Find where the given text appears and provide that cell's center as [x, y] coordinate. 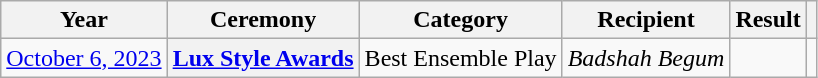
Recipient [646, 20]
Category [460, 20]
Result [768, 20]
Ceremony [263, 20]
Lux Style Awards [263, 58]
Year [84, 20]
Badshah Begum [646, 58]
October 6, 2023 [84, 58]
Best Ensemble Play [460, 58]
